From the cell containing the given text, extract its center point as [X, Y] coordinate. 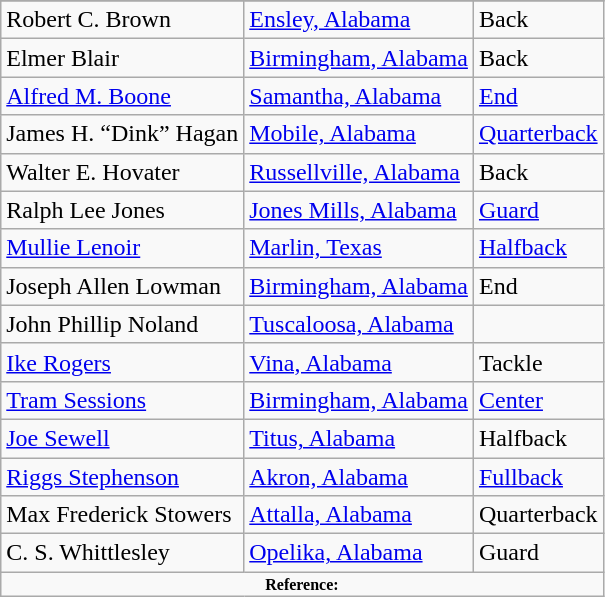
Ralph Lee Jones [122, 210]
Riggs Stephenson [122, 477]
Fullback [538, 477]
Tackle [538, 362]
Mobile, Alabama [359, 134]
John Phillip Noland [122, 324]
Center [538, 400]
Ensley, Alabama [359, 20]
Joe Sewell [122, 438]
Alfred M. Boone [122, 96]
Attalla, Alabama [359, 515]
Reference: [302, 584]
Tram Sessions [122, 400]
Russellville, Alabama [359, 172]
Mullie Lenoir [122, 248]
Ike Rogers [122, 362]
Max Frederick Stowers [122, 515]
Elmer Blair [122, 58]
Robert C. Brown [122, 20]
Titus, Alabama [359, 438]
Samantha, Alabama [359, 96]
Akron, Alabama [359, 477]
James H. “Dink” Hagan [122, 134]
C. S. Whittlesley [122, 553]
Tuscaloosa, Alabama [359, 324]
Opelika, Alabama [359, 553]
Joseph Allen Lowman [122, 286]
Vina, Alabama [359, 362]
Walter E. Hovater [122, 172]
Jones Mills, Alabama [359, 210]
Marlin, Texas [359, 248]
